Extract the (X, Y) coordinate from the center of the cell holding the provided text.  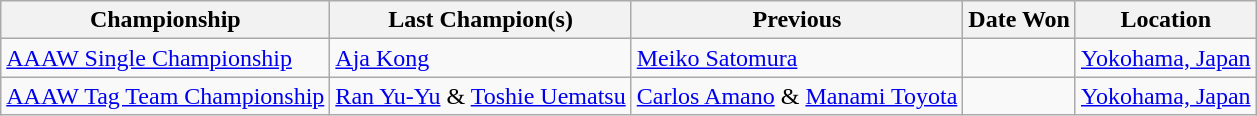
Date Won (1020, 20)
Carlos Amano & Manami Toyota (797, 96)
AAAW Tag Team Championship (166, 96)
Location (1166, 20)
Previous (797, 20)
Aja Kong (480, 58)
Championship (166, 20)
Ran Yu-Yu & Toshie Uematsu (480, 96)
Last Champion(s) (480, 20)
AAAW Single Championship (166, 58)
Meiko Satomura (797, 58)
